Return the [X, Y] coordinate for the center point of the cell that contains the specified text.  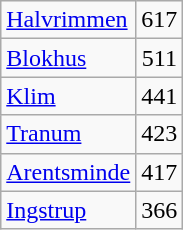
617 [160, 20]
Klim [68, 96]
Arentsminde [68, 172]
Halvrimmen [68, 20]
Blokhus [68, 58]
Ingstrup [68, 210]
511 [160, 58]
417 [160, 172]
Tranum [68, 134]
441 [160, 96]
423 [160, 134]
366 [160, 210]
